Capture the cell that displays the provided text and extract its (x, y) central coordinate. 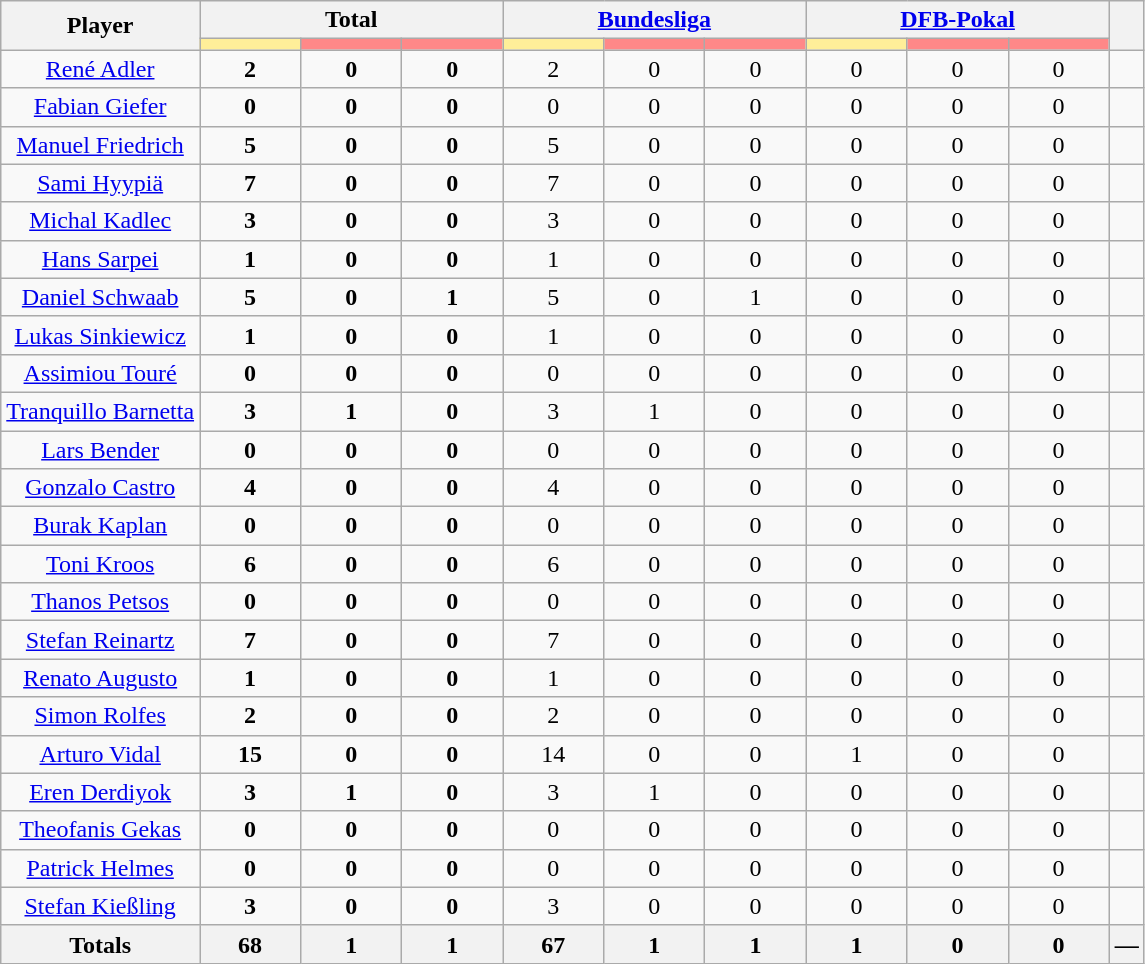
Sami Hyypiä (100, 183)
Eren Derdiyok (100, 792)
DFB-Pokal (958, 20)
Toni Kroos (100, 564)
Lars Bender (100, 449)
Gonzalo Castro (100, 488)
Arturo Vidal (100, 754)
14 (554, 754)
Hans Sarpei (100, 259)
René Adler (100, 69)
Renato Augusto (100, 678)
Player (100, 26)
Fabian Giefer (100, 107)
Patrick Helmes (100, 868)
Theofanis Gekas (100, 830)
Stefan Kießling (100, 906)
Total (352, 20)
Tranquillo Barnetta (100, 411)
Burak Kaplan (100, 526)
Daniel Schwaab (100, 297)
Simon Rolfes (100, 716)
68 (250, 944)
Lukas Sinkiewicz (100, 335)
— (1126, 944)
Stefan Reinartz (100, 640)
Thanos Petsos (100, 602)
Michal Kadlec (100, 221)
Manuel Friedrich (100, 145)
15 (250, 754)
Totals (100, 944)
67 (554, 944)
Bundesliga (654, 20)
Assimiou Touré (100, 373)
